Extract the [X, Y] coordinate from the center of the cell holding the provided text.  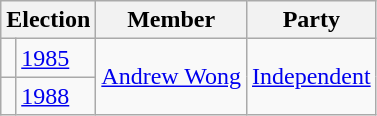
1985 [56, 58]
Independent [311, 77]
Party [311, 20]
Member [172, 20]
Election [48, 20]
1988 [56, 96]
Andrew Wong [172, 77]
